Return the [X, Y] coordinate for the center point of the cell that contains the specified text.  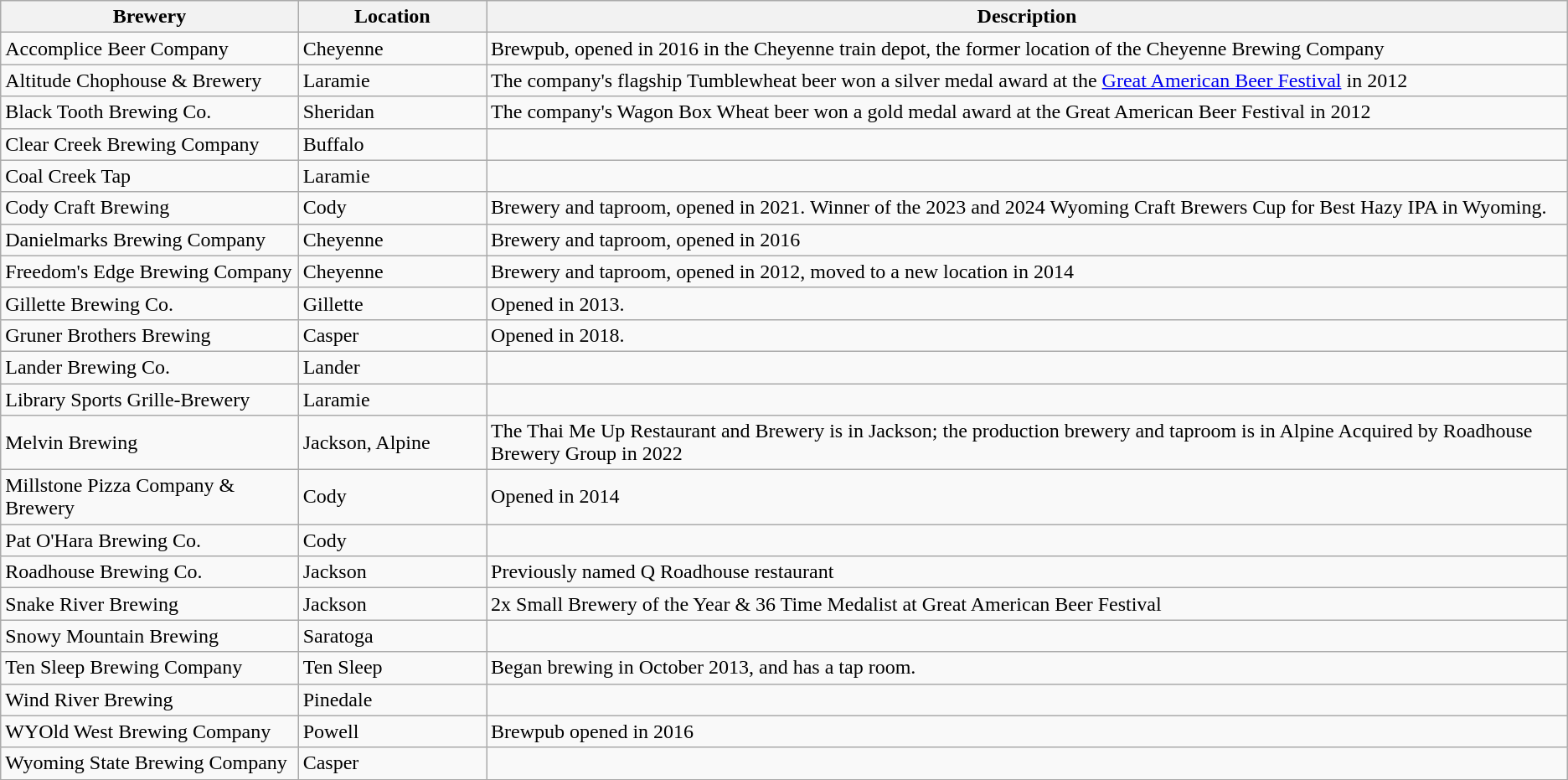
Opened in 2013. [1027, 303]
Opened in 2014 [1027, 498]
Danielmarks Brewing Company [149, 240]
The company's flagship Tumblewheat beer won a silver medal award at the Great American Beer Festival in 2012 [1027, 80]
Jackson, Alpine [392, 442]
Powell [392, 731]
Saratoga [392, 636]
Roadhouse Brewing Co. [149, 572]
Cody Craft Brewing [149, 208]
2x Small Brewery of the Year & 36 Time Medalist at Great American Beer Festival [1027, 604]
Gillette Brewing Co. [149, 303]
WYOld West Brewing Company [149, 731]
Melvin Brewing [149, 442]
Snowy Mountain Brewing [149, 636]
Brewpub, opened in 2016 in the Cheyenne train depot, the former location of the Cheyenne Brewing Company [1027, 49]
Brewpub opened in 2016 [1027, 731]
Brewery and taproom, opened in 2016 [1027, 240]
Snake River Brewing [149, 604]
Lander Brewing Co. [149, 367]
Ten Sleep [392, 668]
Sheridan [392, 112]
Began brewing in October 2013, and has a tap room. [1027, 668]
Wyoming State Brewing Company [149, 763]
Pinedale [392, 700]
Wind River Brewing [149, 700]
Millstone Pizza Company & Brewery [149, 498]
Coal Creek Tap [149, 176]
Brewery [149, 17]
Buffalo [392, 144]
Black Tooth Brewing Co. [149, 112]
Description [1027, 17]
Altitude Chophouse & Brewery [149, 80]
Gruner Brothers Brewing [149, 335]
Pat O'Hara Brewing Co. [149, 540]
Accomplice Beer Company [149, 49]
Gillette [392, 303]
Opened in 2018. [1027, 335]
Clear Creek Brewing Company [149, 144]
Freedom's Edge Brewing Company [149, 271]
Brewery and taproom, opened in 2012, moved to a new location in 2014 [1027, 271]
The Thai Me Up Restaurant and Brewery is in Jackson; the production brewery and taproom is in Alpine Acquired by Roadhouse Brewery Group in 2022 [1027, 442]
The company's Wagon Box Wheat beer won a gold medal award at the Great American Beer Festival in 2012 [1027, 112]
Previously named Q Roadhouse restaurant [1027, 572]
Lander [392, 367]
Brewery and taproom, opened in 2021. Winner of the 2023 and 2024 Wyoming Craft Brewers Cup for Best Hazy IPA in Wyoming. [1027, 208]
Ten Sleep Brewing Company [149, 668]
Location [392, 17]
Library Sports Grille-Brewery [149, 400]
